Return (X, Y) of the center of cell containing provided text 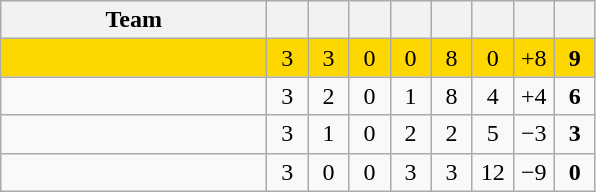
6 (574, 96)
+4 (534, 96)
Team (134, 20)
9 (574, 58)
12 (492, 172)
−9 (534, 172)
+8 (534, 58)
−3 (534, 134)
4 (492, 96)
5 (492, 134)
